Identify which cell holds the provided text, then report its (X, Y) central coordinate. 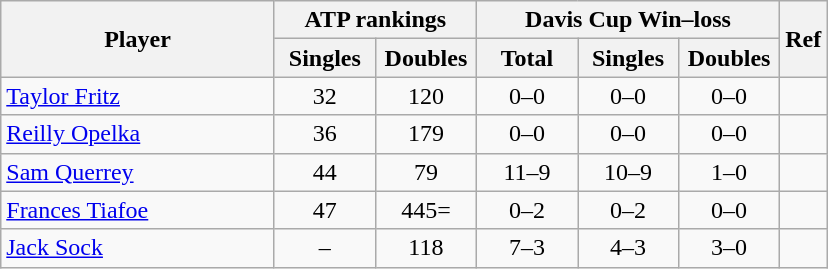
36 (324, 134)
445= (426, 210)
7–3 (526, 248)
Davis Cup Win–loss (628, 20)
118 (426, 248)
Sam Querrey (138, 172)
47 (324, 210)
Taylor Fritz (138, 96)
Player (138, 39)
Frances Tiafoe (138, 210)
120 (426, 96)
11–9 (526, 172)
Total (526, 58)
179 (426, 134)
3–0 (730, 248)
10–9 (628, 172)
1–0 (730, 172)
44 (324, 172)
79 (426, 172)
– (324, 248)
32 (324, 96)
Ref (804, 39)
Jack Sock (138, 248)
ATP rankings (375, 20)
Reilly Opelka (138, 134)
4–3 (628, 248)
